Scan for the cell matching the given text and deliver its (x, y) coordinate at center. 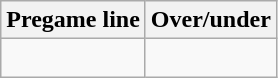
Over/under (210, 20)
Pregame line (74, 20)
